Return the [x, y] coordinate for the center point of the cell that contains the specified text.  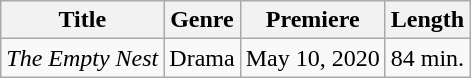
Premiere [312, 20]
84 min. [427, 58]
Title [82, 20]
May 10, 2020 [312, 58]
Drama [202, 58]
Genre [202, 20]
The Empty Nest [82, 58]
Length [427, 20]
